Identify which cell holds the provided text, then report its [X, Y] central coordinate. 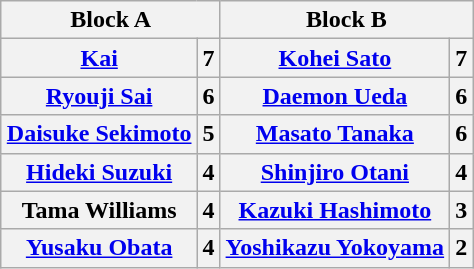
3 [462, 210]
Yoshikazu Yokoyama [335, 248]
Kai [99, 58]
Masato Tanaka [335, 134]
Block A [110, 20]
2 [462, 248]
Shinjiro Otani [335, 172]
Ryouji Sai [99, 96]
Tama Williams [99, 210]
Daemon Ueda [335, 96]
Yusaku Obata [99, 248]
Daisuke Sekimoto [99, 134]
Hideki Suzuki [99, 172]
Kazuki Hashimoto [335, 210]
5 [208, 134]
Kohei Sato [335, 58]
Block B [346, 20]
